Output the [x, y] coordinate of the center of the cell containing the given text.  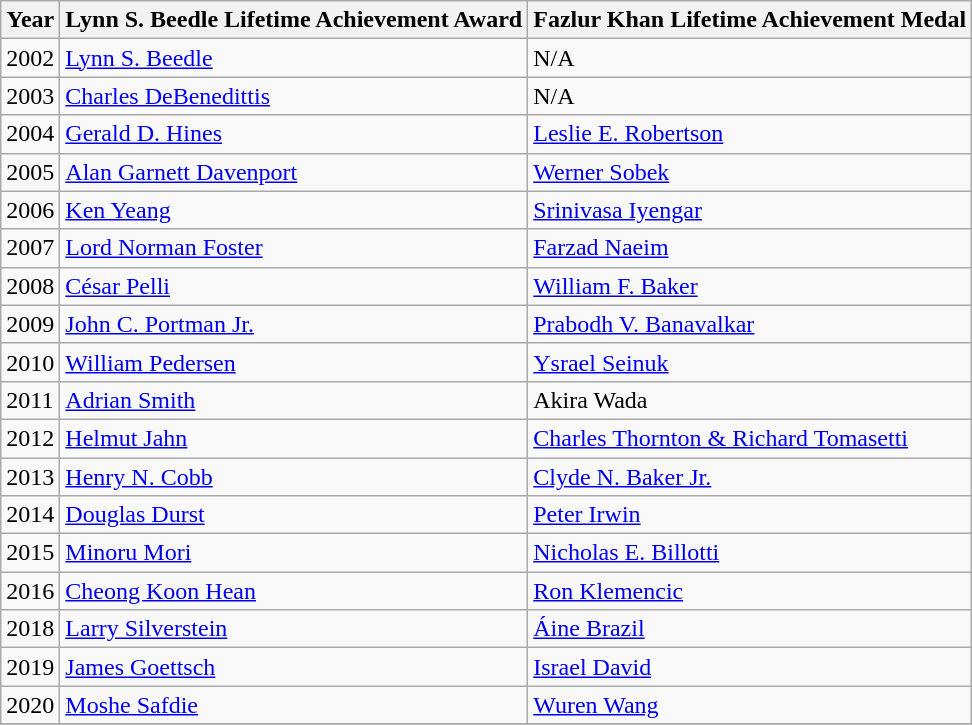
Moshe Safdie [294, 705]
Alan Garnett Davenport [294, 172]
Lord Norman Foster [294, 248]
Lynn S. Beedle [294, 58]
2009 [30, 324]
Charles Thornton & Richard Tomasetti [750, 438]
Minoru Mori [294, 553]
2013 [30, 477]
William F. Baker [750, 286]
Cheong Koon Hean [294, 591]
2012 [30, 438]
2010 [30, 362]
John C. Portman Jr. [294, 324]
Ron Klemencic [750, 591]
Nicholas E. Billotti [750, 553]
2008 [30, 286]
Ysrael Seinuk [750, 362]
Ken Yeang [294, 210]
Werner Sobek [750, 172]
2005 [30, 172]
2015 [30, 553]
Lynn S. Beedle Lifetime Achievement Award [294, 20]
Clyde N. Baker Jr. [750, 477]
2006 [30, 210]
Fazlur Khan Lifetime Achievement Medal [750, 20]
Prabodh V. Banavalkar [750, 324]
Áine Brazil [750, 629]
Leslie E. Robertson [750, 134]
Peter Irwin [750, 515]
William Pedersen [294, 362]
2002 [30, 58]
2007 [30, 248]
2020 [30, 705]
Wuren Wang [750, 705]
Israel David [750, 667]
2014 [30, 515]
Charles DeBenedittis [294, 96]
Srinivasa Iyengar [750, 210]
Year [30, 20]
Henry N. Cobb [294, 477]
Gerald D. Hines [294, 134]
2018 [30, 629]
Farzad Naeim [750, 248]
Adrian Smith [294, 400]
2003 [30, 96]
Douglas Durst [294, 515]
James Goettsch [294, 667]
César Pelli [294, 286]
2019 [30, 667]
2016 [30, 591]
Larry Silverstein [294, 629]
2011 [30, 400]
2004 [30, 134]
Helmut Jahn [294, 438]
Akira Wada [750, 400]
